Return (X, Y) of the center of cell containing provided text 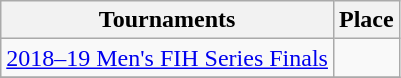
Place (366, 20)
Tournaments (168, 20)
2018–19 Men's FIH Series Finals (168, 58)
